From the cell containing the given text, extract its center point as (X, Y) coordinate. 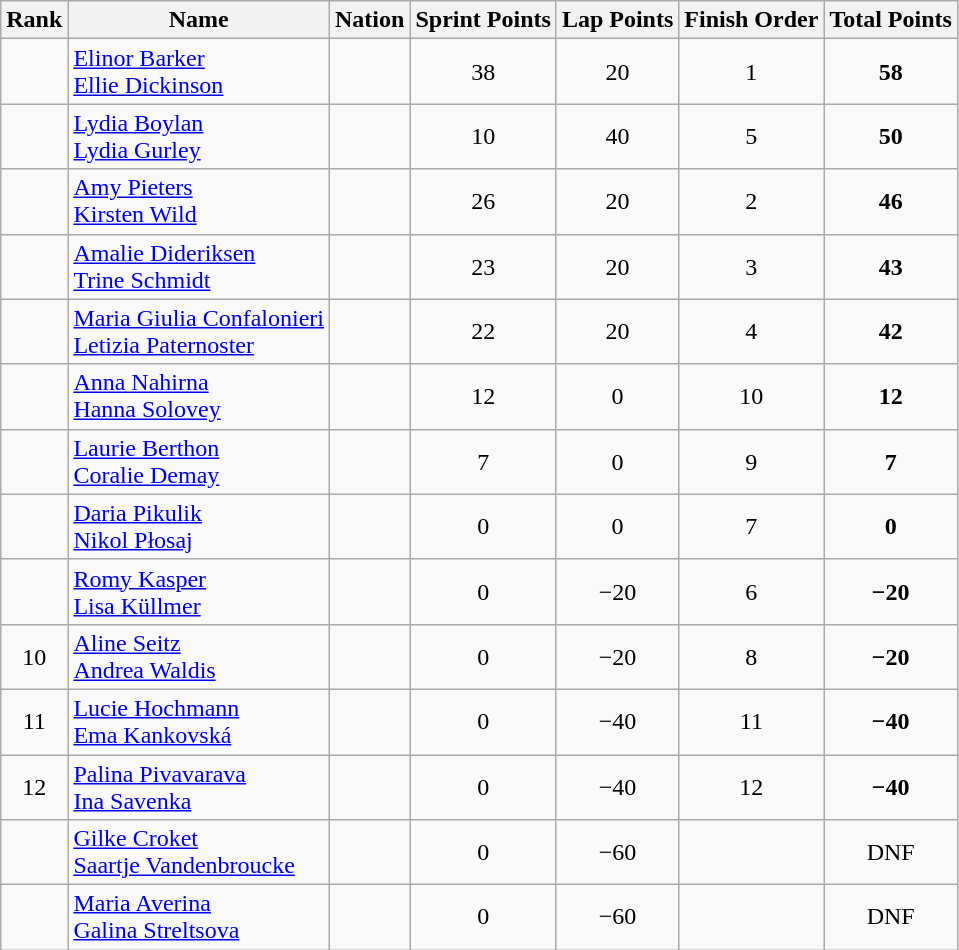
8 (752, 656)
Lap Points (617, 20)
4 (752, 332)
3 (752, 266)
Amalie DideriksenTrine Schmidt (199, 266)
43 (891, 266)
38 (483, 72)
Total Points (891, 20)
Nation (370, 20)
Romy KasperLisa Küllmer (199, 592)
Palina PivavaravaIna Savenka (199, 786)
Gilke CroketSaartje Vandenbroucke (199, 852)
58 (891, 72)
Lydia BoylanLydia Gurley (199, 136)
2 (752, 202)
Rank (34, 20)
Daria PikulikNikol Płosaj (199, 526)
Elinor BarkerEllie Dickinson (199, 72)
Laurie BerthonCoralie Demay (199, 462)
9 (752, 462)
Aline SeitzAndrea Waldis (199, 656)
50 (891, 136)
40 (617, 136)
22 (483, 332)
23 (483, 266)
Lucie HochmannEma Kankovská (199, 722)
Amy PietersKirsten Wild (199, 202)
Maria AverinaGalina Streltsova (199, 918)
5 (752, 136)
26 (483, 202)
Anna NahirnaHanna Solovey (199, 396)
42 (891, 332)
46 (891, 202)
Finish Order (752, 20)
1 (752, 72)
6 (752, 592)
Sprint Points (483, 20)
Maria Giulia ConfalonieriLetizia Paternoster (199, 332)
Name (199, 20)
